Scan for the cell matching the given text and deliver its [x, y] coordinate at center. 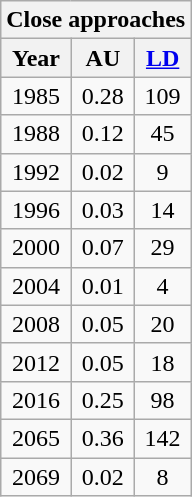
98 [163, 400]
1992 [36, 172]
29 [163, 248]
Year [36, 58]
2012 [36, 362]
2008 [36, 324]
2004 [36, 286]
45 [163, 134]
18 [163, 362]
Close approaches [96, 20]
2000 [36, 248]
14 [163, 210]
1985 [36, 96]
2065 [36, 438]
1996 [36, 210]
0.01 [102, 286]
0.25 [102, 400]
2016 [36, 400]
0.12 [102, 134]
0.03 [102, 210]
0.07 [102, 248]
AU [102, 58]
20 [163, 324]
8 [163, 477]
LD [163, 58]
0.36 [102, 438]
0.28 [102, 96]
4 [163, 286]
9 [163, 172]
2069 [36, 477]
142 [163, 438]
109 [163, 96]
1988 [36, 134]
